Locate the cell with the specified text and output its (X, Y) center coordinate. 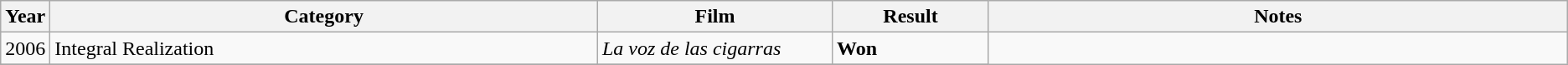
La voz de las cigarras (714, 48)
Integral Realization (324, 48)
Result (911, 17)
Category (324, 17)
Notes (1278, 17)
Year (25, 17)
2006 (25, 48)
Film (714, 17)
Won (911, 48)
